For the text-containing cell, return its midpoint in (x, y) coordinate format. 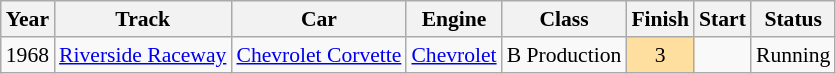
Chevrolet Corvette (318, 55)
Track (142, 19)
Status (793, 19)
Engine (454, 19)
Year (28, 19)
Riverside Raceway (142, 55)
1968 (28, 55)
Start (722, 19)
Chevrolet (454, 55)
Running (793, 55)
Finish (660, 19)
3 (660, 55)
Car (318, 19)
Class (564, 19)
B Production (564, 55)
